Output the [X, Y] coordinate of the center of the cell containing the given text.  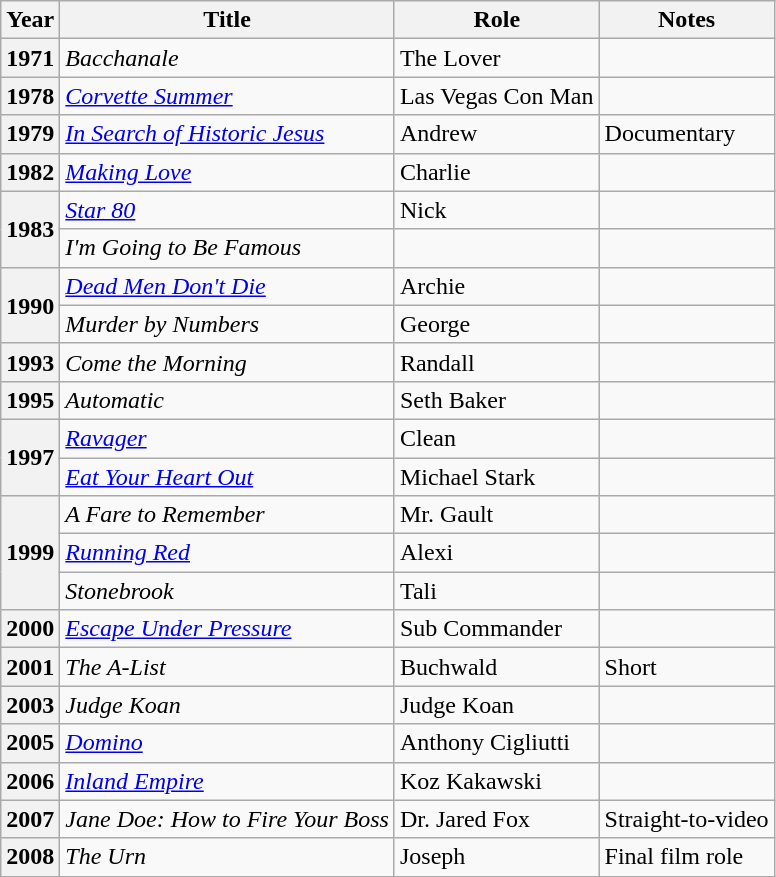
Automatic [228, 400]
Come the Morning [228, 362]
Year [30, 20]
Escape Under Pressure [228, 629]
Koz Kakawski [496, 781]
Charlie [496, 172]
Running Red [228, 553]
George [496, 324]
1979 [30, 134]
Murder by Numbers [228, 324]
Title [228, 20]
Star 80 [228, 210]
A Fare to Remember [228, 515]
I'm Going to Be Famous [228, 248]
2003 [30, 705]
2008 [30, 857]
The Urn [228, 857]
Making Love [228, 172]
Final film role [686, 857]
2007 [30, 819]
Sub Commander [496, 629]
Inland Empire [228, 781]
1997 [30, 457]
Mr. Gault [496, 515]
Joseph [496, 857]
Bacchanale [228, 58]
The Lover [496, 58]
Andrew [496, 134]
Anthony Cigliutti [496, 743]
Tali [496, 591]
The A-List [228, 667]
Domino [228, 743]
1993 [30, 362]
Randall [496, 362]
Michael Stark [496, 477]
Dr. Jared Fox [496, 819]
2005 [30, 743]
Short [686, 667]
Corvette Summer [228, 96]
2006 [30, 781]
Alexi [496, 553]
Ravager [228, 438]
Seth Baker [496, 400]
Nick [496, 210]
Notes [686, 20]
Straight-to-video [686, 819]
1983 [30, 229]
Role [496, 20]
Documentary [686, 134]
In Search of Historic Jesus [228, 134]
Jane Doe: How to Fire Your Boss [228, 819]
Buchwald [496, 667]
1999 [30, 553]
Eat Your Heart Out [228, 477]
2000 [30, 629]
1995 [30, 400]
Las Vegas Con Man [496, 96]
1990 [30, 305]
1971 [30, 58]
2001 [30, 667]
Archie [496, 286]
1982 [30, 172]
Clean [496, 438]
1978 [30, 96]
Stonebrook [228, 591]
Dead Men Don't Die [228, 286]
